Search for the cell housing the specified text and yield its [x, y] center coordinate. 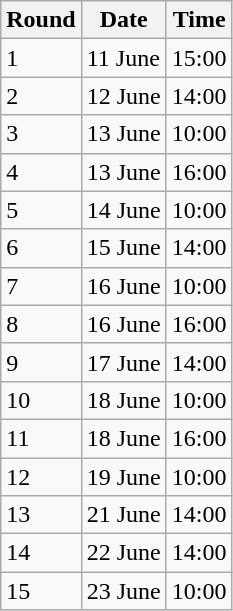
10 [41, 400]
11 June [124, 58]
4 [41, 172]
14 June [124, 210]
9 [41, 362]
12 [41, 477]
15 June [124, 248]
2 [41, 96]
22 June [124, 553]
23 June [124, 591]
Time [199, 20]
15:00 [199, 58]
21 June [124, 515]
19 June [124, 477]
7 [41, 286]
15 [41, 591]
Round [41, 20]
6 [41, 248]
14 [41, 553]
1 [41, 58]
17 June [124, 362]
3 [41, 134]
8 [41, 324]
11 [41, 438]
5 [41, 210]
12 June [124, 96]
13 [41, 515]
Date [124, 20]
